Search for the cell housing the specified text and yield its (X, Y) center coordinate. 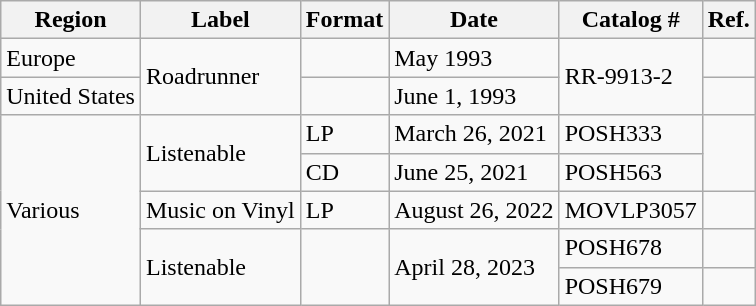
Ref. (728, 20)
June 1, 1993 (474, 96)
United States (71, 96)
Region (71, 20)
Various (71, 210)
April 28, 2023 (474, 267)
Date (474, 20)
POSH679 (630, 286)
August 26, 2022 (474, 210)
March 26, 2021 (474, 134)
RR-9913-2 (630, 77)
POSH333 (630, 134)
Catalog # (630, 20)
May 1993 (474, 58)
Format (344, 20)
June 25, 2021 (474, 172)
CD (344, 172)
Roadrunner (220, 77)
Music on Vinyl (220, 210)
POSH563 (630, 172)
Label (220, 20)
Europe (71, 58)
POSH678 (630, 248)
MOVLP3057 (630, 210)
